Return the (X, Y) coordinate for the center point of the cell that contains the specified text.  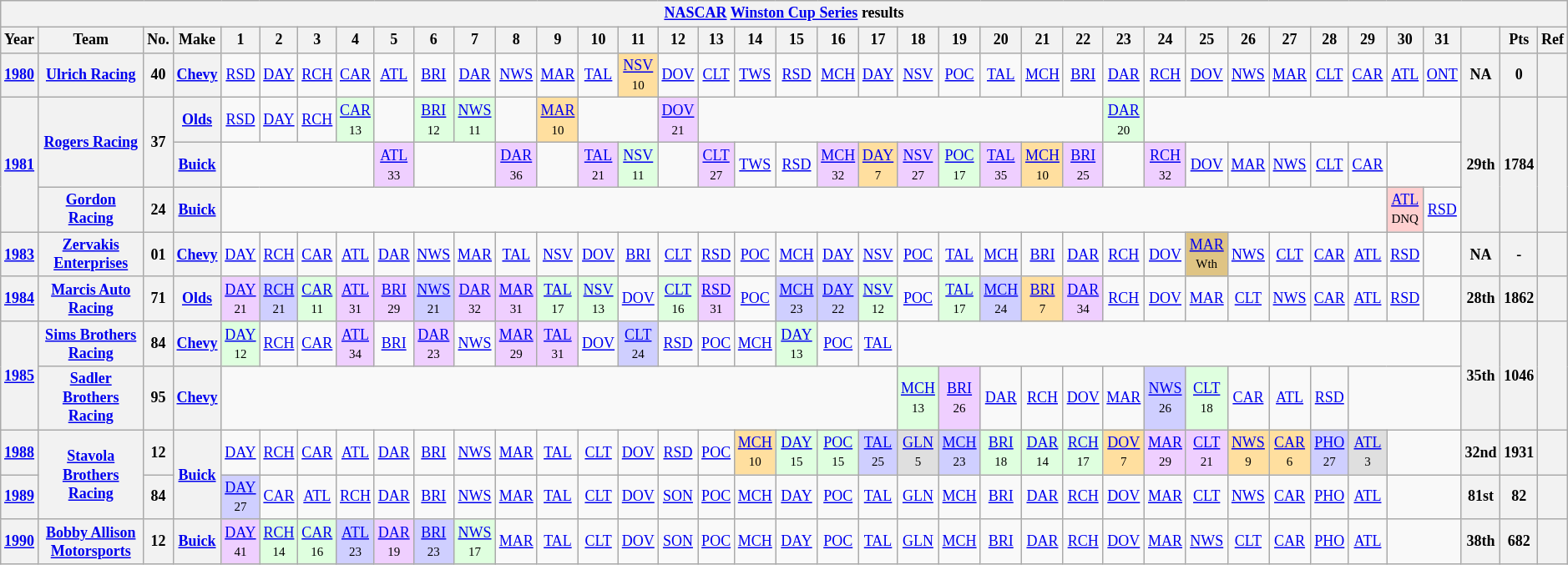
ATL33 (394, 164)
Year (20, 40)
BRI12 (434, 120)
23 (1124, 40)
ATL34 (356, 344)
NWS17 (475, 542)
MCH32 (838, 164)
28th (1481, 299)
DAY15 (797, 452)
ATL31 (356, 299)
1989 (20, 497)
71 (159, 299)
ATL3 (1368, 452)
CLT16 (678, 299)
CLT24 (638, 344)
NWS11 (475, 120)
DAY21 (240, 299)
28 (1329, 40)
DAY41 (240, 542)
3 (317, 40)
Stavola Brothers Racing (90, 474)
CAR13 (356, 120)
DAR32 (475, 299)
1985 (20, 376)
Marcis Auto Racing (90, 299)
32nd (1481, 452)
1990 (20, 542)
POC17 (959, 164)
4 (356, 40)
RSD31 (716, 299)
40 (159, 75)
9 (558, 40)
30 (1405, 40)
1980 (20, 75)
8 (516, 40)
BRI18 (1001, 452)
Zervakis Enterprises (90, 255)
DAY22 (838, 299)
NSV11 (638, 164)
7 (475, 40)
DAR36 (516, 164)
6 (434, 40)
DAY27 (240, 497)
15 (797, 40)
1862 (1520, 299)
20 (1001, 40)
18 (918, 40)
NWS21 (434, 299)
CLT21 (1206, 452)
Ref (1553, 40)
CAR6 (1290, 452)
1784 (1520, 165)
5 (394, 40)
CLT27 (716, 164)
NSV10 (638, 75)
Make (197, 40)
21 (1043, 40)
ATL23 (356, 542)
2 (279, 40)
16 (838, 40)
17 (878, 40)
BRI25 (1083, 164)
Ulrich Racing (90, 75)
DAY13 (797, 344)
TAL35 (1001, 164)
MAR10 (558, 120)
1983 (20, 255)
81st (1481, 497)
RCH32 (1166, 164)
NSV27 (918, 164)
NWS26 (1166, 398)
31 (1443, 40)
MCH24 (1001, 299)
MARWth (1206, 255)
29 (1368, 40)
Sims Brothers Racing (90, 344)
NSV13 (599, 299)
TAL25 (878, 452)
DAY12 (240, 344)
CLT18 (1206, 398)
DAR23 (434, 344)
1046 (1520, 376)
14 (755, 40)
10 (599, 40)
NWS9 (1248, 452)
01 (159, 255)
19 (959, 40)
35th (1481, 376)
Pts (1520, 40)
682 (1520, 542)
GLN5 (918, 452)
DAR34 (1083, 299)
TAL21 (599, 164)
Team (90, 40)
DOV7 (1124, 452)
1 (240, 40)
37 (159, 142)
Sadler Brothers Racing (90, 398)
0 (1520, 75)
POC15 (838, 452)
CAR11 (317, 299)
DOV21 (678, 120)
25 (1206, 40)
BRI23 (434, 542)
22 (1083, 40)
MCH13 (918, 398)
BRI7 (1043, 299)
NSV12 (878, 299)
CAR16 (317, 542)
DAY7 (878, 164)
NASCAR Winston Cup Series results (784, 13)
38th (1481, 542)
- (1520, 255)
RCH21 (279, 299)
Bobby Allison Motorsports (90, 542)
26 (1248, 40)
1988 (20, 452)
DAR19 (394, 542)
MAR31 (516, 299)
No. (159, 40)
29th (1481, 165)
ATLDNQ (1405, 209)
1931 (1520, 452)
Rogers Racing (90, 142)
13 (716, 40)
TAL31 (558, 344)
95 (159, 398)
RCH17 (1083, 452)
82 (1520, 497)
27 (1290, 40)
Gordon Racing (90, 209)
DAR20 (1124, 120)
RCH14 (279, 542)
DAR14 (1043, 452)
BRI26 (959, 398)
11 (638, 40)
PHO27 (1329, 452)
BRI29 (394, 299)
1984 (20, 299)
1981 (20, 165)
ONT (1443, 75)
